Pinpoint the cell where the given text exists, returning its (x, y) midpoint coordinate. 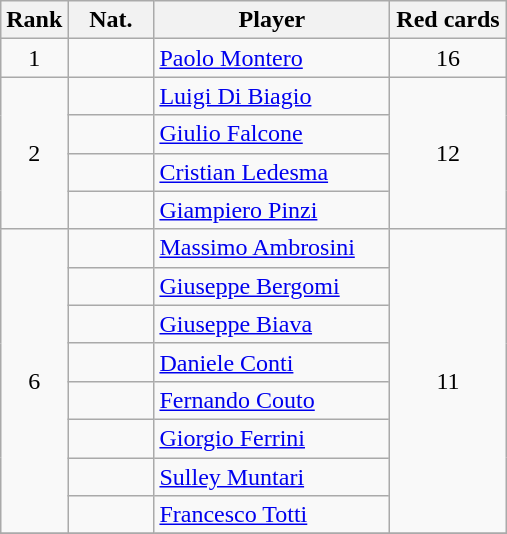
16 (448, 58)
12 (448, 153)
Red cards (448, 20)
Fernando Couto (272, 400)
11 (448, 381)
Giuseppe Bergomi (272, 286)
Sulley Muntari (272, 477)
Luigi Di Biagio (272, 96)
Paolo Montero (272, 58)
Giampiero Pinzi (272, 210)
Nat. (111, 20)
Giorgio Ferrini (272, 438)
Rank (34, 20)
1 (34, 58)
6 (34, 381)
Francesco Totti (272, 515)
Cristian Ledesma (272, 172)
Giuseppe Biava (272, 324)
Daniele Conti (272, 362)
2 (34, 153)
Massimo Ambrosini (272, 248)
Giulio Falcone (272, 134)
Player (272, 20)
